Detect which cell encompasses the target text, then output its [x, y] center coordinate. 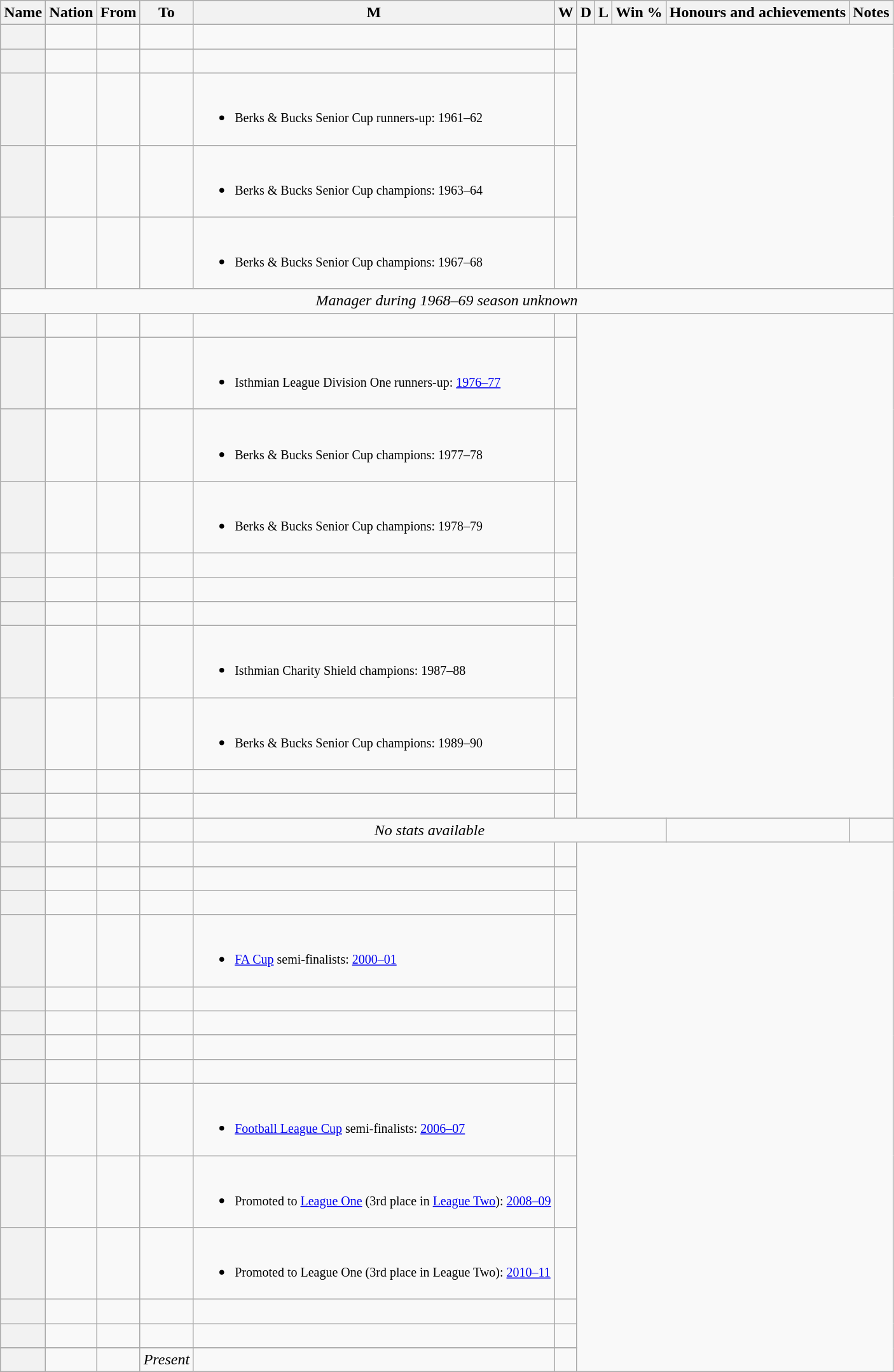
L [604, 13]
Honours and achievements [757, 13]
Berks & Bucks Senior Cup champions: 1978–79 [374, 516]
Football League Cup semi-finalists: 2006–07 [374, 1119]
Berks & Bucks Senior Cup champions: 1963–64 [374, 181]
FA Cup semi-finalists: 2000–01 [374, 950]
Manager during 1968–69 season unknown [446, 301]
No stats available [430, 830]
D [586, 13]
Nation [71, 13]
Isthmian League Division One runners-up: 1976–77 [374, 373]
M [374, 13]
Name [23, 13]
From [118, 13]
Isthmian Charity Shield champions: 1987–88 [374, 662]
Present [167, 1360]
Promoted to League One (3rd place in League Two): 2010–11 [374, 1263]
Berks & Bucks Senior Cup runners-up: 1961–62 [374, 109]
Win % [640, 13]
Berks & Bucks Senior Cup champions: 1967–68 [374, 253]
Promoted to League One (3rd place in League Two): 2008–09 [374, 1191]
To [167, 13]
Berks & Bucks Senior Cup champions: 1989–90 [374, 734]
W [566, 13]
Berks & Bucks Senior Cup champions: 1977–78 [374, 445]
Notes [871, 13]
